Scan for the cell matching the given text and deliver its (X, Y) coordinate at center. 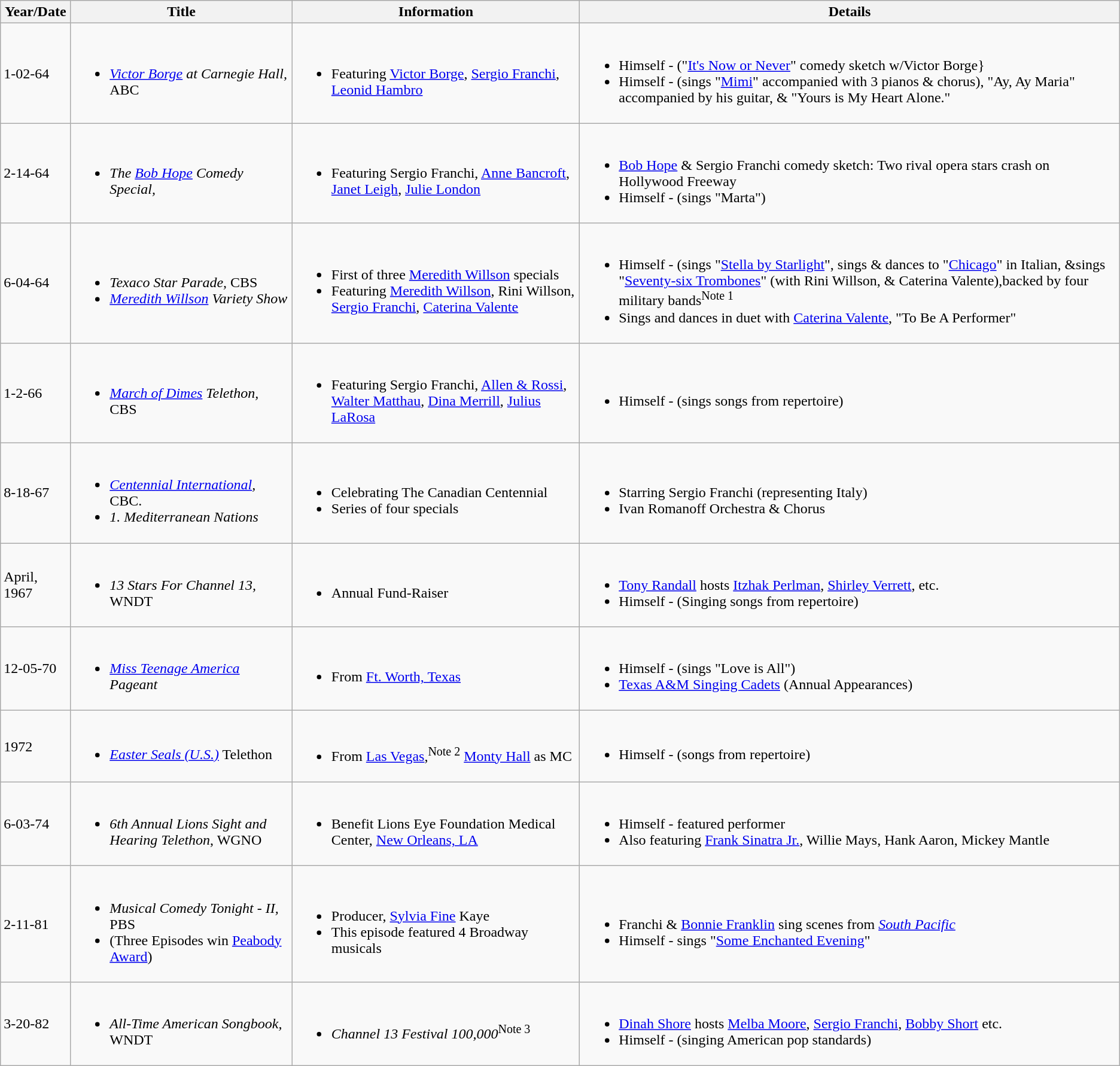
6-04-64 (36, 284)
Himself - featured performerAlso featuring Frank Sinatra Jr., Willie Mays, Hank Aaron, Mickey Mantle (850, 824)
Title (182, 12)
The Bob Hope Comedy Special, (182, 173)
Information (436, 12)
Dinah Shore hosts Melba Moore, Sergio Franchi, Bobby Short etc.Himself - (singing American pop standards) (850, 1024)
Details (850, 12)
Texaco Star Parade, CBSMeredith Willson Variety Show (182, 284)
Musical Comedy Tonight - II, PBS(Three Episodes win Peabody Award) (182, 924)
Bob Hope & Sergio Franchi comedy sketch: Two rival opera stars crash on Hollywood FreewayHimself - (sings "Marta") (850, 173)
From Ft. Worth, Texas (436, 669)
Starring Sergio Franchi (representing Italy)Ivan Romanoff Orchestra & Chorus (850, 493)
Tony Randall hosts Itzhak Perlman, Shirley Verrett, etc.Himself - (Singing songs from repertoire) (850, 585)
3-20-82 (36, 1024)
Year/Date (36, 12)
6th Annual Lions Sight and Hearing Telethon, WGNO (182, 824)
6-03-74 (36, 824)
1-02-64 (36, 73)
Franchi & Bonnie Franklin sing scenes from South PacificHimself - sings "Some Enchanted Evening" (850, 924)
April, 1967 (36, 585)
Centennial International, CBC.1. Mediterranean Nations (182, 493)
Annual Fund-Raiser (436, 585)
Victor Borge at Carnegie Hall, ABC (182, 73)
March of Dimes Telethon, CBS (182, 392)
Himself - (songs from repertoire) (850, 747)
From Las Vegas,Note 2 Monty Hall as MC (436, 747)
Celebrating The Canadian CentennialSeries of four specials (436, 493)
Channel 13 Festival 100,000Note 3 (436, 1024)
2-11-81 (36, 924)
12-05-70 (36, 669)
First of three Meredith Willson specialsFeaturing Meredith Willson, Rini Willson, Sergio Franchi, Caterina Valente (436, 284)
1972 (36, 747)
All-Time American Songbook, WNDT (182, 1024)
13 Stars For Channel 13, WNDT (182, 585)
Benefit Lions Eye Foundation Medical Center, New Orleans, LA (436, 824)
Featuring Victor Borge, Sergio Franchi, Leonid Hambro (436, 73)
Featuring Sergio Franchi, Allen & Rossi, Walter Matthau, Dina Merrill, Julius LaRosa (436, 392)
Himself - (sings "Love is All")Texas A&M Singing Cadets (Annual Appearances) (850, 669)
1-2-66 (36, 392)
Featuring Sergio Franchi, Anne Bancroft, Janet Leigh, Julie London (436, 173)
2-14-64 (36, 173)
Miss Teenage America Pageant (182, 669)
Producer, Sylvia Fine KayeThis episode featured 4 Broadway musicals (436, 924)
8-18-67 (36, 493)
Easter Seals (U.S.) Telethon (182, 747)
Himself - (sings songs from repertoire) (850, 392)
